Extract the [X, Y] coordinate from the center of the cell holding the provided text.  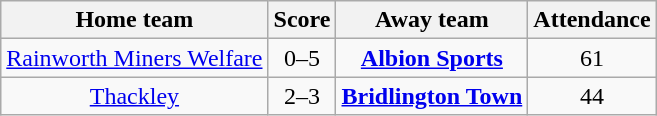
0–5 [302, 58]
Away team [432, 20]
Bridlington Town [432, 96]
44 [592, 96]
Home team [134, 20]
Score [302, 20]
61 [592, 58]
Rainworth Miners Welfare [134, 58]
Thackley [134, 96]
2–3 [302, 96]
Albion Sports [432, 58]
Attendance [592, 20]
